Return the (X, Y) coordinate for the center point of the cell that contains the specified text.  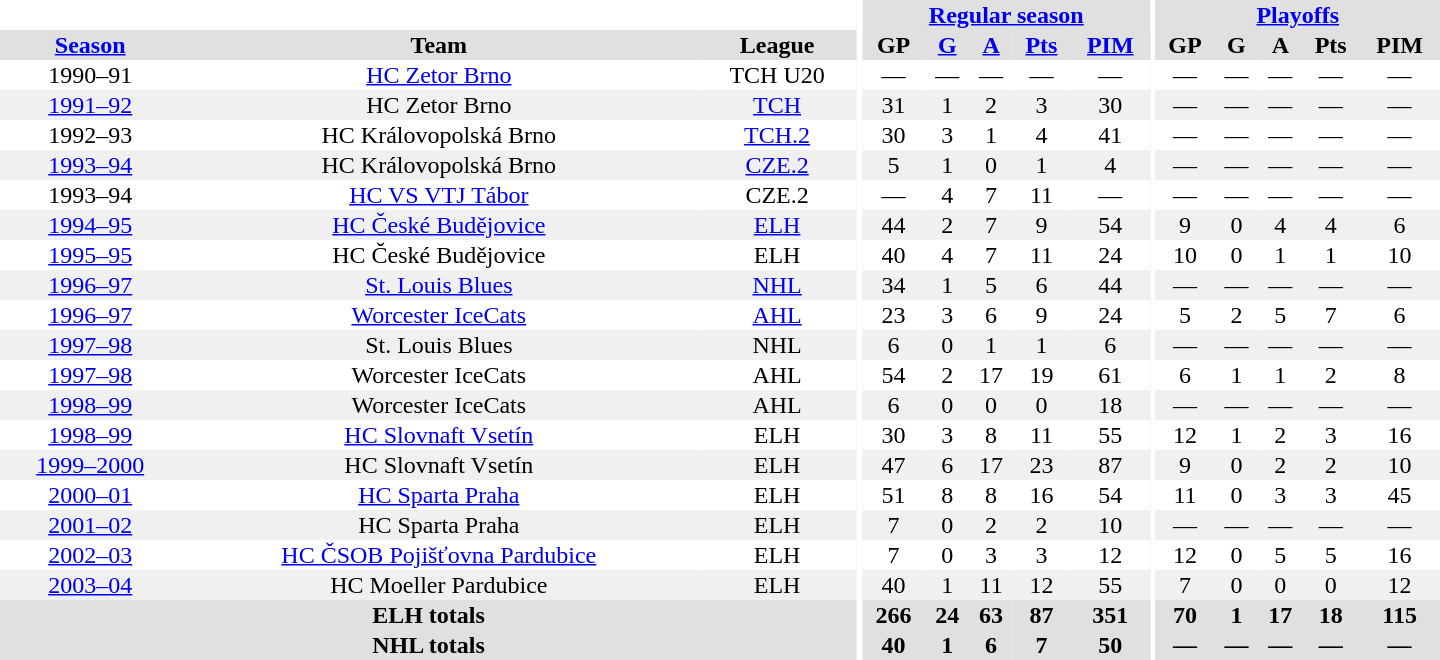
1992–93 (90, 135)
19 (1042, 375)
266 (894, 615)
41 (1110, 135)
Season (90, 45)
31 (894, 105)
61 (1110, 375)
1995–95 (90, 255)
63 (991, 615)
2003–04 (90, 585)
50 (1110, 645)
Playoffs (1298, 15)
2002–03 (90, 555)
Regular season (1006, 15)
NHL totals (428, 645)
TCH.2 (777, 135)
70 (1184, 615)
League (777, 45)
45 (1400, 495)
TCH U20 (777, 75)
HC ČSOB Pojišťovna Pardubice (438, 555)
2000–01 (90, 495)
51 (894, 495)
2001–02 (90, 525)
1999–2000 (90, 465)
34 (894, 285)
HC Moeller Pardubice (438, 585)
1990–91 (90, 75)
1991–92 (90, 105)
47 (894, 465)
HC VS VTJ Tábor (438, 195)
115 (1400, 615)
351 (1110, 615)
Team (438, 45)
ELH totals (428, 615)
TCH (777, 105)
1994–95 (90, 225)
